Provide the (X, Y) coordinate of the cell's center where the given text is located.  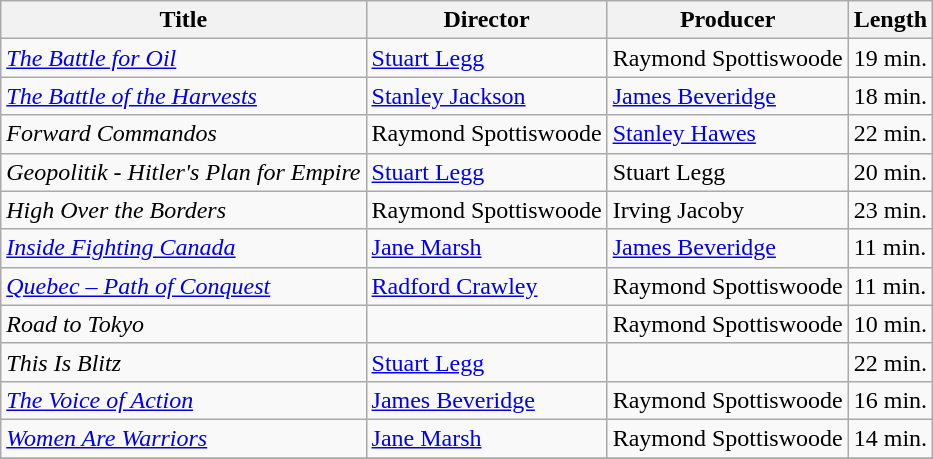
The Battle for Oil (184, 58)
19 min. (890, 58)
23 min. (890, 210)
Producer (728, 20)
Director (486, 20)
20 min. (890, 172)
18 min. (890, 96)
14 min. (890, 438)
Inside Fighting Canada (184, 248)
Stanley Jackson (486, 96)
The Voice of Action (184, 400)
Forward Commandos (184, 134)
Quebec – Path of Conquest (184, 286)
This Is Blitz (184, 362)
Women Are Warriors (184, 438)
Geopolitik - Hitler's Plan for Empire (184, 172)
10 min. (890, 324)
High Over the Borders (184, 210)
Length (890, 20)
16 min. (890, 400)
Title (184, 20)
The Battle of the Harvests (184, 96)
Road to Tokyo (184, 324)
Radford Crawley (486, 286)
Irving Jacoby (728, 210)
Stanley Hawes (728, 134)
